Identify which cell holds the provided text, then report its [x, y] central coordinate. 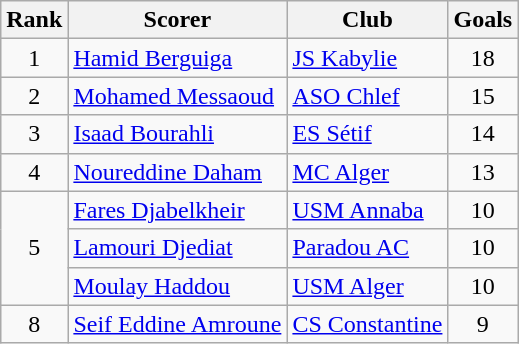
3 [34, 134]
Club [368, 20]
15 [483, 96]
Mohamed Messaoud [178, 96]
Moulay Haddou [178, 286]
1 [34, 58]
Noureddine Daham [178, 172]
18 [483, 58]
5 [34, 248]
ASO Chlef [368, 96]
USM Annaba [368, 210]
9 [483, 324]
Paradou AC [368, 248]
Isaad Bourahli [178, 134]
Rank [34, 20]
Scorer [178, 20]
13 [483, 172]
JS Kabylie [368, 58]
Goals [483, 20]
Lamouri Djediat [178, 248]
USM Alger [368, 286]
2 [34, 96]
ES Sétif [368, 134]
14 [483, 134]
Hamid Berguiga [178, 58]
Fares Djabelkheir [178, 210]
CS Constantine [368, 324]
8 [34, 324]
MC Alger [368, 172]
Seif Eddine Amroune [178, 324]
4 [34, 172]
